Locate the cell with the specified text and output its [X, Y] center coordinate. 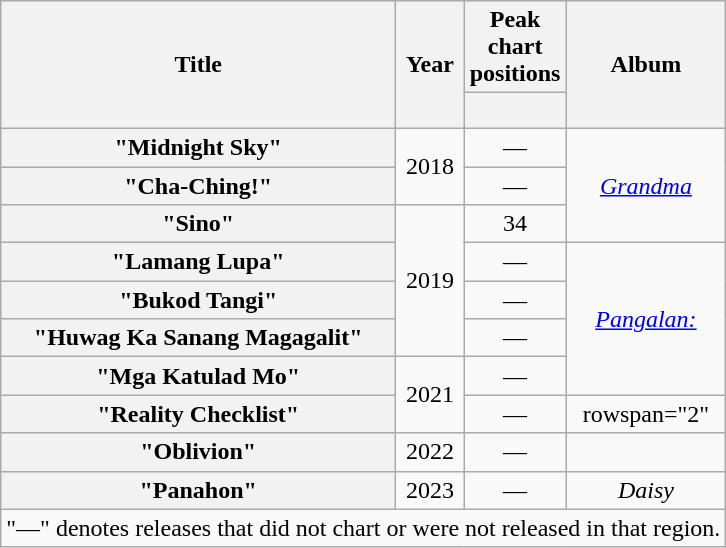
"Huwag Ka Sanang Magagalit" [198, 338]
Grandma [646, 185]
"Bukod Tangi" [198, 300]
Title [198, 65]
"Oblivion" [198, 452]
Daisy [646, 490]
Album [646, 65]
"—" denotes releases that did not chart or were not released in that region. [364, 528]
Peak chart positions [515, 47]
"Reality Checklist" [198, 414]
34 [515, 224]
2022 [430, 452]
"Mga Katulad Mo" [198, 376]
"Midnight Sky" [198, 147]
2018 [430, 166]
2021 [430, 395]
2023 [430, 490]
Pangalan: [646, 319]
2019 [430, 281]
Year [430, 65]
"Lamang Lupa" [198, 262]
rowspan="2" [646, 414]
"Cha-Ching!" [198, 185]
"Sino" [198, 224]
"Panahon" [198, 490]
